Capture the cell that displays the provided text and extract its (x, y) central coordinate. 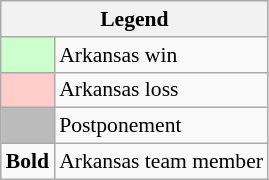
Legend (134, 19)
Arkansas win (161, 55)
Arkansas team member (161, 162)
Postponement (161, 126)
Arkansas loss (161, 90)
Bold (28, 162)
